Find where the given text appears and provide that cell's center as (x, y) coordinate. 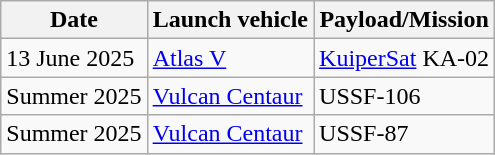
KuiperSat KA-02 (404, 58)
USSF-87 (404, 134)
Payload/Mission (404, 20)
USSF-106 (404, 96)
Atlas V (230, 58)
13 June 2025 (74, 58)
Date (74, 20)
Launch vehicle (230, 20)
